Scan for the cell matching the given text and deliver its (X, Y) coordinate at center. 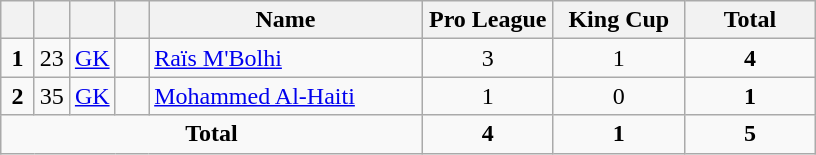
Raïs M'Bolhi (286, 58)
Name (286, 20)
3 (488, 58)
Pro League (488, 20)
5 (750, 134)
0 (618, 96)
2 (18, 96)
35 (52, 96)
King Cup (618, 20)
Mohammed Al-Haiti (286, 96)
23 (52, 58)
